Find where the given text appears and provide that cell's center as (x, y) coordinate. 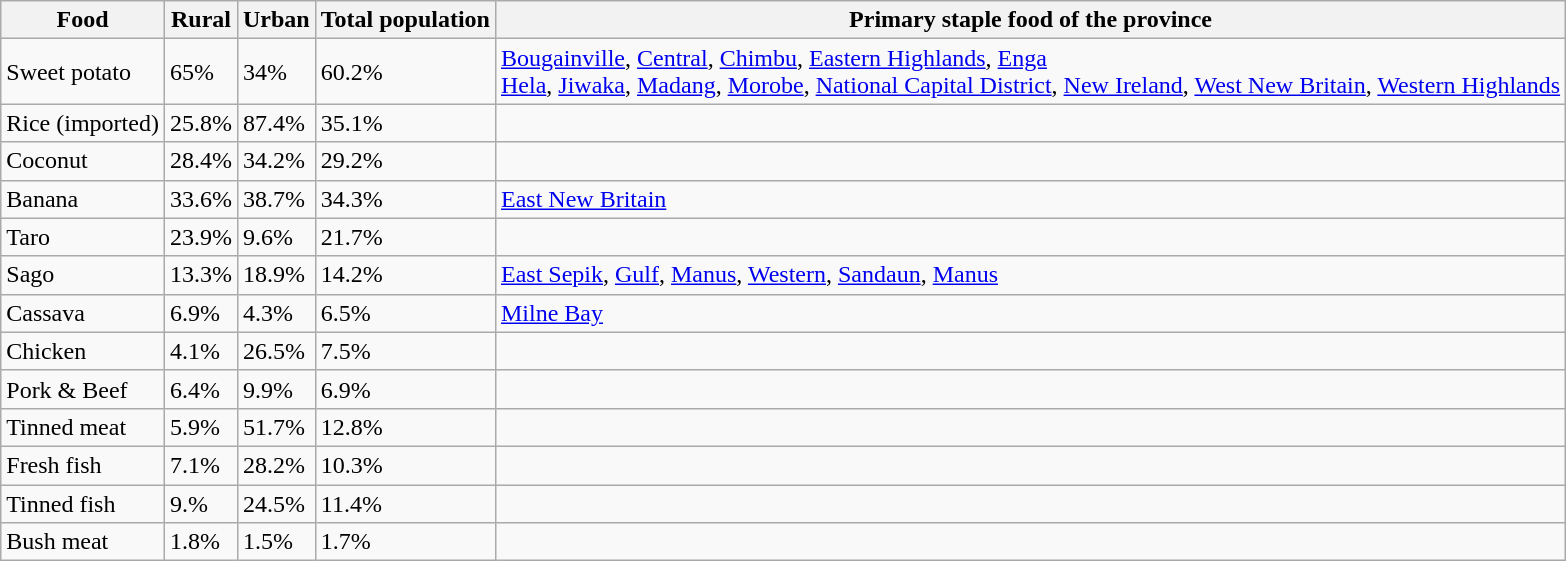
9.9% (276, 389)
9.% (200, 503)
12.8% (405, 427)
4.3% (276, 313)
18.9% (276, 275)
Milne Bay (1030, 313)
26.5% (276, 351)
35.1% (405, 123)
Sago (83, 275)
1.7% (405, 542)
34% (276, 72)
25.8% (200, 123)
65% (200, 72)
Rice (imported) (83, 123)
11.4% (405, 503)
23.9% (200, 237)
10.3% (405, 465)
7.5% (405, 351)
Primary staple food of the province (1030, 20)
6.4% (200, 389)
East Sepik, Gulf, Manus, Western, Sandaun, Manus (1030, 275)
7.1% (200, 465)
9.6% (276, 237)
29.2% (405, 161)
13.3% (200, 275)
Total population (405, 20)
Rural (200, 20)
East New Britain (1030, 199)
14.2% (405, 275)
Urban (276, 20)
Bush meat (83, 542)
6.5% (405, 313)
5.9% (200, 427)
Pork & Beef (83, 389)
Tinned meat (83, 427)
21.7% (405, 237)
28.4% (200, 161)
4.1% (200, 351)
Chicken (83, 351)
34.2% (276, 161)
1.5% (276, 542)
60.2% (405, 72)
Sweet potato (83, 72)
Banana (83, 199)
87.4% (276, 123)
Coconut (83, 161)
1.8% (200, 542)
24.5% (276, 503)
Food (83, 20)
Taro (83, 237)
28.2% (276, 465)
34.3% (405, 199)
33.6% (200, 199)
38.7% (276, 199)
Cassava (83, 313)
51.7% (276, 427)
Tinned fish (83, 503)
Fresh fish (83, 465)
